Return the (X, Y) coordinate for the center point of the cell that contains the specified text.  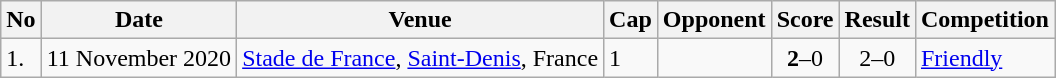
Score (805, 20)
Venue (420, 20)
Competition (984, 20)
1. (21, 58)
No (21, 20)
Stade de France, Saint-Denis, France (420, 58)
1 (631, 58)
Opponent (714, 20)
Friendly (984, 58)
Result (877, 20)
11 November 2020 (138, 58)
Cap (631, 20)
Date (138, 20)
